Pinpoint the cell where the given text exists, returning its [x, y] midpoint coordinate. 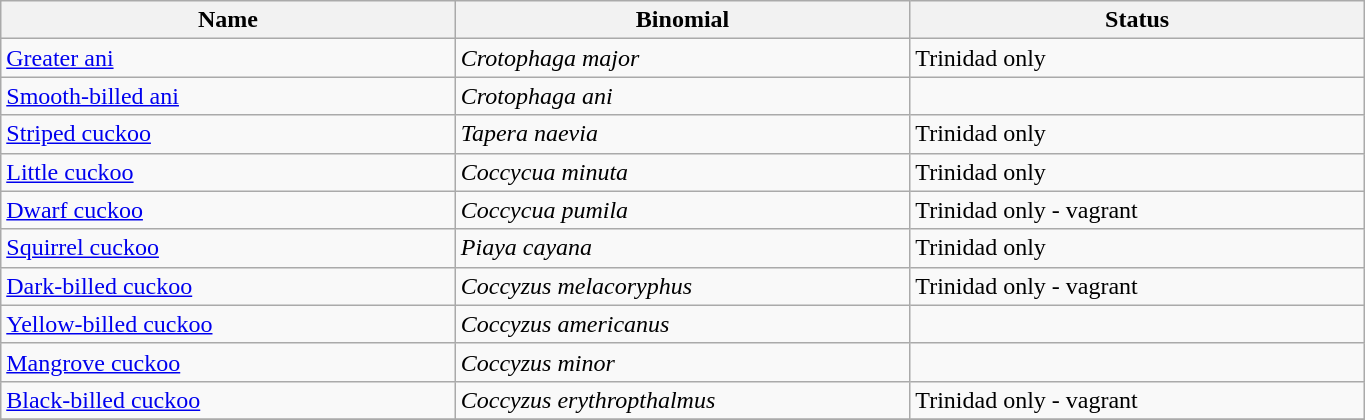
Little cuckoo [228, 172]
Coccyzus melacoryphus [682, 286]
Name [228, 20]
Piaya cayana [682, 248]
Greater ani [228, 58]
Tapera naevia [682, 134]
Coccycua pumila [682, 210]
Dwarf cuckoo [228, 210]
Mangrove cuckoo [228, 362]
Coccyzus erythropthalmus [682, 400]
Coccycua minuta [682, 172]
Dark-billed cuckoo [228, 286]
Coccyzus americanus [682, 324]
Crotophaga major [682, 58]
Yellow-billed cuckoo [228, 324]
Striped cuckoo [228, 134]
Coccyzus minor [682, 362]
Crotophaga ani [682, 96]
Black-billed cuckoo [228, 400]
Status [1138, 20]
Smooth-billed ani [228, 96]
Binomial [682, 20]
Squirrel cuckoo [228, 248]
